Find where the given text appears and provide that cell's center as [x, y] coordinate. 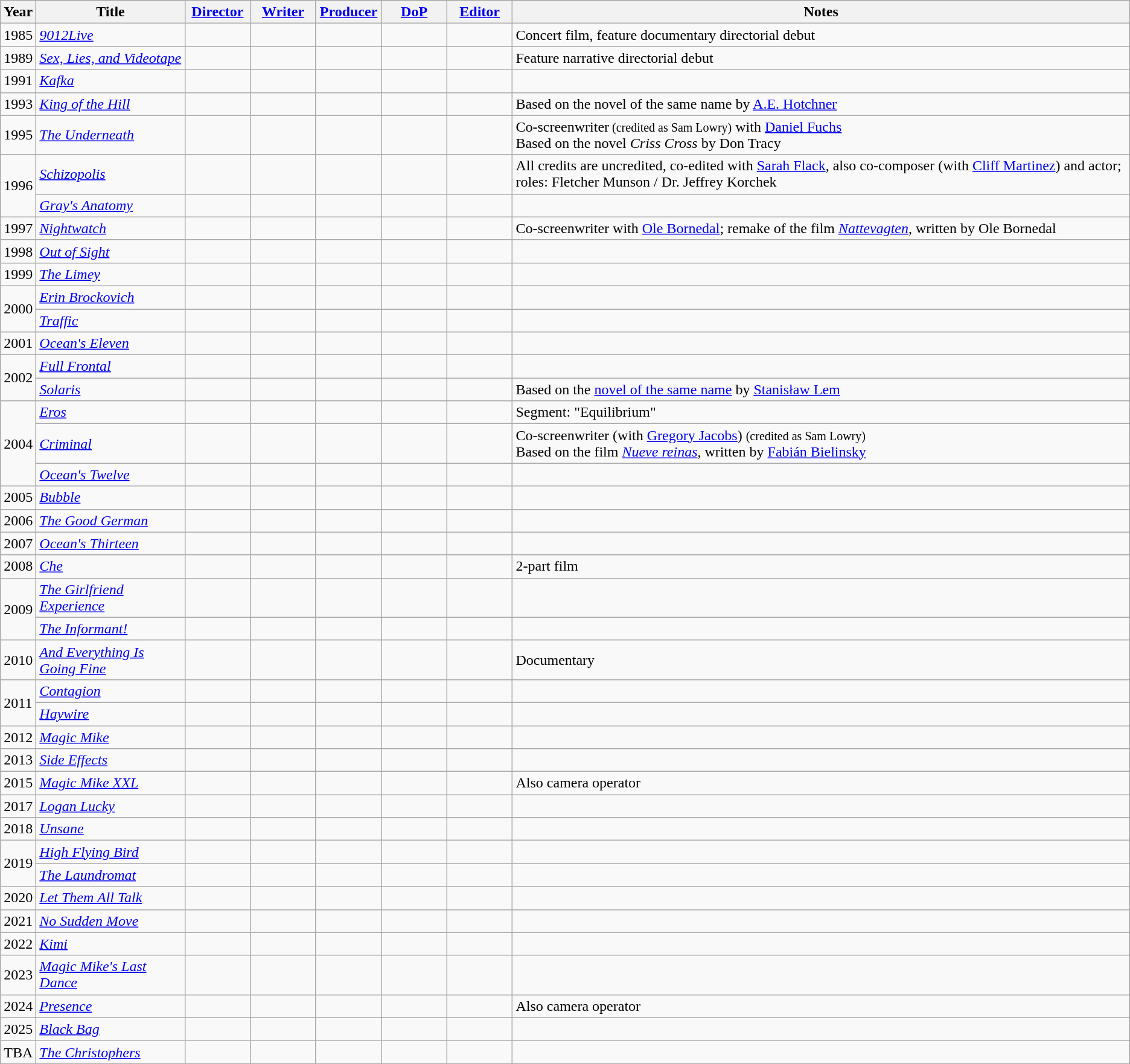
The Christophers [110, 1052]
Co-screenwriter (credited as Sam Lowry) with Daniel FuchsBased on the novel Criss Cross by Don Tracy [821, 135]
1999 [18, 274]
Documentary [821, 659]
1991 [18, 81]
9012Live [110, 35]
Based on the novel of the same name by A.E. Hotchner [821, 104]
Feature narrative directorial debut [821, 58]
DoP [414, 12]
2001 [18, 344]
Out of Sight [110, 251]
2015 [18, 783]
Side Effects [110, 760]
2019 [18, 864]
Full Frontal [110, 367]
Black Bag [110, 1029]
2021 [18, 921]
2022 [18, 944]
Magic Mike's Last Dance [110, 975]
Sex, Lies, and Videotape [110, 58]
Presence [110, 1006]
Logan Lucky [110, 806]
1993 [18, 104]
Kafka [110, 81]
2017 [18, 806]
Title [110, 12]
Producer [349, 12]
Gray's Anatomy [110, 205]
2000 [18, 309]
2013 [18, 760]
2009 [18, 609]
2002 [18, 378]
The Underneath [110, 135]
Unsane [110, 829]
2005 [18, 498]
Magic Mike [110, 737]
1998 [18, 251]
The Girlfriend Experience [110, 598]
Ocean's Thirteen [110, 543]
Ocean's Twelve [110, 475]
1997 [18, 228]
Writer [284, 12]
Editor [479, 12]
The Good German [110, 521]
Notes [821, 12]
2007 [18, 543]
Nightwatch [110, 228]
The Laundromat [110, 875]
2024 [18, 1006]
Magic Mike XXL [110, 783]
Bubble [110, 498]
2025 [18, 1029]
King of the Hill [110, 104]
2010 [18, 659]
2018 [18, 829]
Haywire [110, 714]
Let Them All Talk [110, 898]
Contagion [110, 691]
And Everything Is Going Fine [110, 659]
2006 [18, 521]
Year [18, 12]
2-part film [821, 566]
Criminal [110, 443]
High Flying Bird [110, 852]
Director [217, 12]
1989 [18, 58]
No Sudden Move [110, 921]
Segment: "Equilibrium" [821, 412]
Schizopolis [110, 174]
2023 [18, 975]
Based on the novel of the same name by Stanisław Lem [821, 389]
1985 [18, 35]
The Limey [110, 274]
Concert film, feature documentary directorial debut [821, 35]
Eros [110, 412]
1996 [18, 186]
2008 [18, 566]
TBA [18, 1052]
2012 [18, 737]
Che [110, 566]
Kimi [110, 944]
1995 [18, 135]
Solaris [110, 389]
2004 [18, 443]
Ocean's Eleven [110, 344]
Co-screenwriter (with Gregory Jacobs) (credited as Sam Lowry) Based on the film Nueve reinas, written by Fabián Bielinsky [821, 443]
2011 [18, 702]
2020 [18, 898]
Erin Brockovich [110, 297]
The Informant! [110, 629]
Co-screenwriter with Ole Bornedal; remake of the film Nattevagten, written by Ole Bornedal [821, 228]
Traffic [110, 321]
